Locate the cell with the specified text and output its [X, Y] center coordinate. 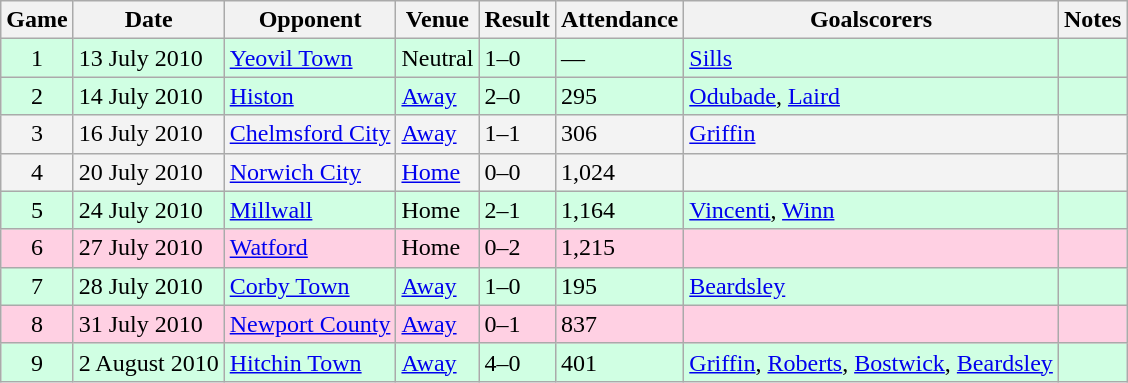
8 [37, 324]
401 [619, 362]
Result [517, 20]
13 July 2010 [148, 58]
28 July 2010 [148, 286]
2 [37, 96]
Griffin [872, 134]
16 July 2010 [148, 134]
24 July 2010 [148, 210]
Watford [310, 248]
4 [37, 172]
2–0 [517, 96]
Millwall [310, 210]
306 [619, 134]
1,164 [619, 210]
— [619, 58]
Beardsley [872, 286]
Date [148, 20]
7 [37, 286]
0–1 [517, 324]
5 [37, 210]
Hitchin Town [310, 362]
Neutral [438, 58]
2–1 [517, 210]
Notes [1092, 20]
3 [37, 134]
1 [37, 58]
Sills [872, 58]
Goalscorers [872, 20]
0–2 [517, 248]
1,215 [619, 248]
4–0 [517, 362]
0–0 [517, 172]
9 [37, 362]
195 [619, 286]
Griffin, Roberts, Bostwick, Beardsley [872, 362]
Histon [310, 96]
1–1 [517, 134]
Corby Town [310, 286]
31 July 2010 [148, 324]
Norwich City [310, 172]
Yeovil Town [310, 58]
27 July 2010 [148, 248]
2 August 2010 [148, 362]
Opponent [310, 20]
Game [37, 20]
20 July 2010 [148, 172]
837 [619, 324]
295 [619, 96]
Odubade, Laird [872, 96]
Vincenti, Winn [872, 210]
Venue [438, 20]
14 July 2010 [148, 96]
6 [37, 248]
1,024 [619, 172]
Newport County [310, 324]
Chelmsford City [310, 134]
Attendance [619, 20]
